Scan for the cell matching the given text and deliver its [x, y] coordinate at center. 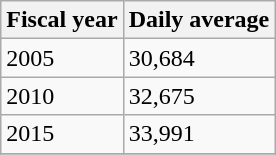
2005 [62, 58]
32,675 [199, 96]
2010 [62, 96]
2015 [62, 134]
Fiscal year [62, 20]
Daily average [199, 20]
33,991 [199, 134]
30,684 [199, 58]
